Determine the [x, y] coordinate at the center of the cell enclosing the given text.  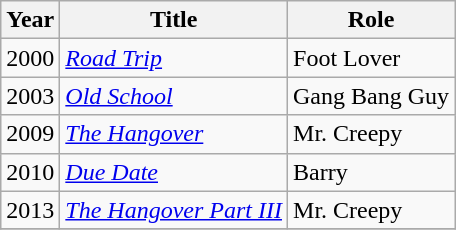
Due Date [174, 172]
The Hangover Part III [174, 210]
The Hangover [174, 134]
Barry [372, 172]
Gang Bang Guy [372, 96]
2013 [30, 210]
Foot Lover [372, 58]
2009 [30, 134]
2000 [30, 58]
Role [372, 20]
2003 [30, 96]
2010 [30, 172]
Old School [174, 96]
Road Trip [174, 58]
Title [174, 20]
Year [30, 20]
